Search for the cell housing the specified text and yield its [X, Y] center coordinate. 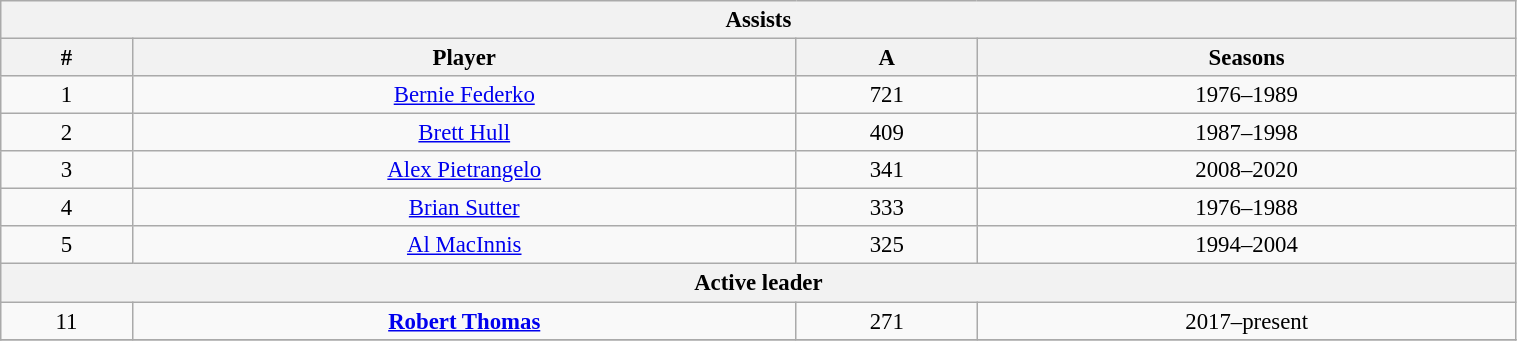
409 [886, 133]
721 [886, 95]
3 [66, 170]
2008–2020 [1246, 170]
2 [66, 133]
Player [464, 58]
Active leader [758, 283]
1994–2004 [1246, 245]
1987–1998 [1246, 133]
1976–1989 [1246, 95]
Al MacInnis [464, 245]
333 [886, 208]
4 [66, 208]
Brett Hull [464, 133]
# [66, 58]
Assists [758, 20]
Bernie Federko [464, 95]
Robert Thomas [464, 321]
271 [886, 321]
1 [66, 95]
341 [886, 170]
A [886, 58]
1976–1988 [1246, 208]
2017–present [1246, 321]
Alex Pietrangelo [464, 170]
11 [66, 321]
Seasons [1246, 58]
325 [886, 245]
Brian Sutter [464, 208]
5 [66, 245]
